Return the [x, y] coordinate for the center point of the cell that contains the specified text.  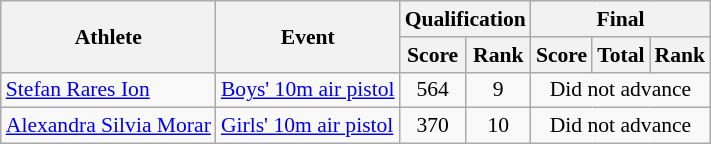
Stefan Rares Ion [108, 90]
9 [498, 90]
Qualification [466, 19]
Event [308, 36]
370 [433, 126]
Girls' 10m air pistol [308, 126]
564 [433, 90]
Final [620, 19]
Alexandra Silvia Morar [108, 126]
Boys' 10m air pistol [308, 90]
Total [620, 55]
Athlete [108, 36]
10 [498, 126]
